Find where the given text appears and provide that cell's center as [X, Y] coordinate. 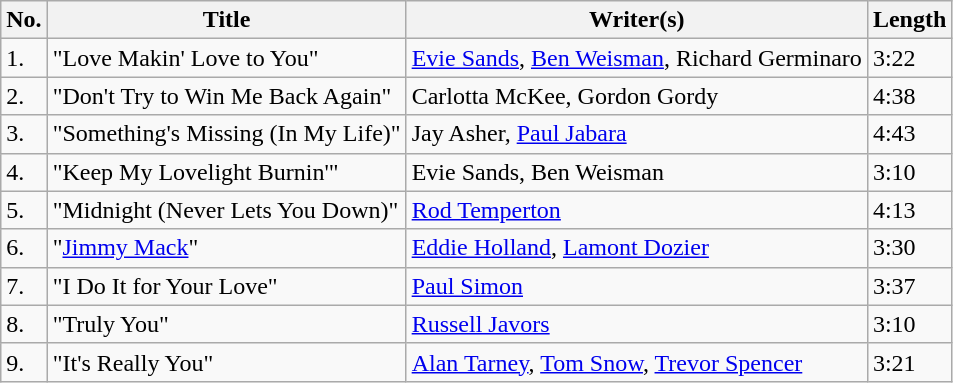
3. [24, 134]
3:22 [909, 58]
4:38 [909, 96]
4:43 [909, 134]
7. [24, 286]
1. [24, 58]
"Love Makin' Love to You" [226, 58]
"Jimmy Mack" [226, 248]
"Keep My Lovelight Burnin'" [226, 172]
Writer(s) [636, 20]
"Midnight (Never Lets You Down)" [226, 210]
4. [24, 172]
6. [24, 248]
Length [909, 20]
3:21 [909, 362]
Russell Javors [636, 324]
"Don't Try to Win Me Back Again" [226, 96]
5. [24, 210]
4:13 [909, 210]
Paul Simon [636, 286]
8. [24, 324]
9. [24, 362]
Eddie Holland, Lamont Dozier [636, 248]
Jay Asher, Paul Jabara [636, 134]
2. [24, 96]
"It's Really You" [226, 362]
3:37 [909, 286]
Rod Temperton [636, 210]
No. [24, 20]
3:30 [909, 248]
Title [226, 20]
Alan Tarney, Tom Snow, Trevor Spencer [636, 362]
Evie Sands, Ben Weisman, Richard Germinaro [636, 58]
"I Do It for Your Love" [226, 286]
"Truly You" [226, 324]
Carlotta McKee, Gordon Gordy [636, 96]
Evie Sands, Ben Weisman [636, 172]
"Something's Missing (In My Life)" [226, 134]
